Pinpoint the cell where the given text exists, returning its [X, Y] midpoint coordinate. 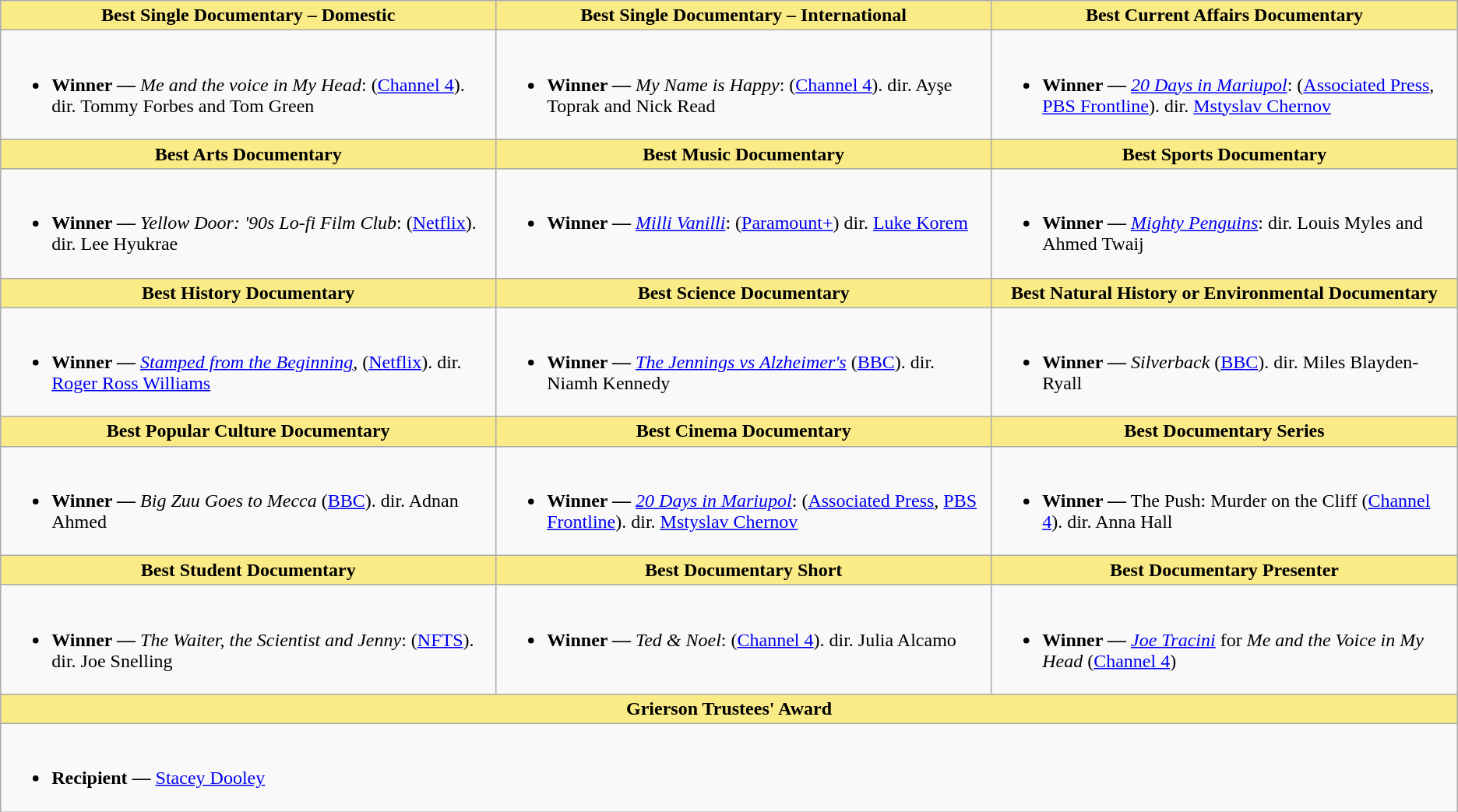
Best Documentary Presenter [1224, 570]
Best History Documentary [248, 293]
Winner — The Push: Murder on the Cliff (Channel 4). dir. Anna Hall [1224, 501]
Best Current Affairs Documentary [1224, 16]
Winner — Stamped from the Beginning, (Netflix). dir. Roger Ross Williams [248, 362]
Winner — Big Zuu Goes to Mecca (BBC). dir. Adnan Ahmed [248, 501]
Recipient — Stacey Dooley [729, 768]
Winner — Me and the voice in My Head: (Channel 4). dir. Tommy Forbes and Tom Green [248, 85]
Best Single Documentary – International [744, 16]
Best Sports Documentary [1224, 154]
Winner — Yellow Door: '90s Lo-fi Film Club: (Netflix). dir. Lee Hyukrae [248, 223]
Best Student Documentary [248, 570]
Best Single Documentary – Domestic [248, 16]
Winner — The Waiter, the Scientist and Jenny: (NFTS). dir. Joe Snelling [248, 639]
Best Documentary Short [744, 570]
Best Popular Culture Documentary [248, 431]
Winner — The Jennings vs Alzheimer's (BBC). dir. Niamh Kennedy [744, 362]
Winner — Joe Tracini for Me and the Voice in My Head (Channel 4) [1224, 639]
Winner — My Name is Happy: (Channel 4). dir. Ayşe Toprak and Nick Read [744, 85]
Winner — Milli Vanilli: (Paramount+) dir. Luke Korem [744, 223]
Winner — Silverback (BBC). dir. Miles Blayden-Ryall [1224, 362]
Best Documentary Series [1224, 431]
Best Music Documentary [744, 154]
Best Natural History or Environmental Documentary [1224, 293]
Grierson Trustees' Award [729, 708]
Best Arts Documentary [248, 154]
Best Science Documentary [744, 293]
Winner — Mighty Penguins: dir. Louis Myles and Ahmed Twaij [1224, 223]
Best Cinema Documentary [744, 431]
Winner — Ted & Noel: (Channel 4). dir. Julia Alcamo [744, 639]
